For the text-containing cell, return its midpoint in (x, y) coordinate format. 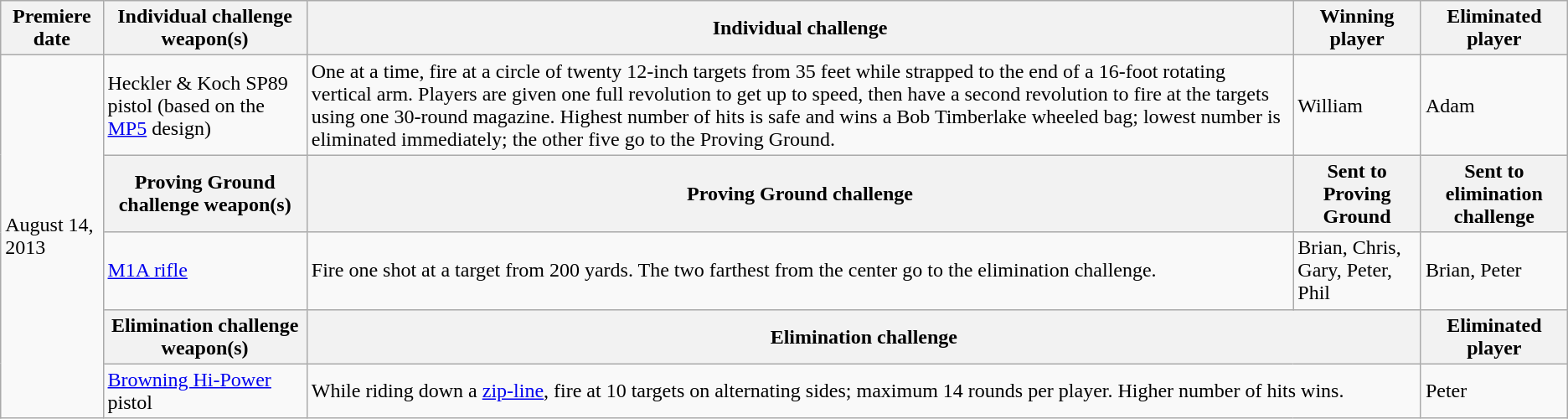
Sent to elimination challenge (1494, 194)
Fire one shot at a target from 200 yards. The two farthest from the center go to the elimination challenge. (800, 271)
Browning Hi-Power pistol (204, 391)
Winning player (1357, 28)
Sent to Proving Ground (1357, 194)
Heckler & Koch SP89 pistol (based on the MP5 design) (204, 106)
August 14, 2013 (52, 236)
M1A rifle (204, 271)
Brian, Peter (1494, 271)
Adam (1494, 106)
Individual challenge weapon(s) (204, 28)
Brian, Chris, Gary, Peter, Phil (1357, 271)
Premiere date (52, 28)
Individual challenge (800, 28)
William (1357, 106)
Proving Ground challenge (800, 194)
Proving Ground challenge weapon(s) (204, 194)
While riding down a zip-line, fire at 10 targets on alternating sides; maximum 14 rounds per player. Higher number of hits wins. (864, 391)
Peter (1494, 391)
Elimination challenge weapon(s) (204, 337)
Elimination challenge (864, 337)
